Capture the cell that displays the provided text and extract its [X, Y] central coordinate. 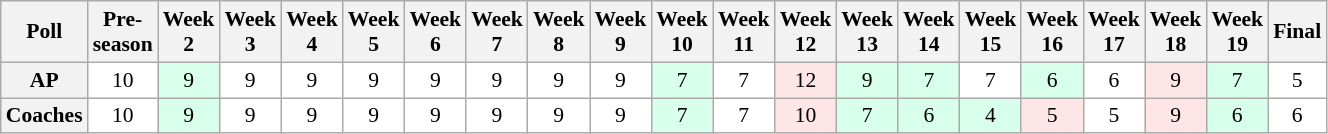
Week6 [435, 32]
Week12 [806, 32]
Poll [44, 32]
Week2 [189, 32]
Week16 [1052, 32]
Week5 [374, 32]
4 [991, 116]
Week11 [744, 32]
Week8 [559, 32]
Coaches [44, 116]
Pre-season [123, 32]
Week13 [867, 32]
Week15 [991, 32]
Week3 [250, 32]
Week4 [312, 32]
Week19 [1237, 32]
Week17 [1114, 32]
Final [1297, 32]
Week18 [1176, 32]
Week7 [497, 32]
Week9 [621, 32]
AP [44, 80]
12 [806, 80]
Week14 [929, 32]
Week10 [682, 32]
